Search for the cell housing the specified text and yield its (x, y) center coordinate. 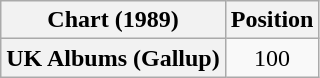
100 (272, 58)
Position (272, 20)
Chart (1989) (113, 20)
UK Albums (Gallup) (113, 58)
